Search for the cell housing the specified text and yield its [X, Y] center coordinate. 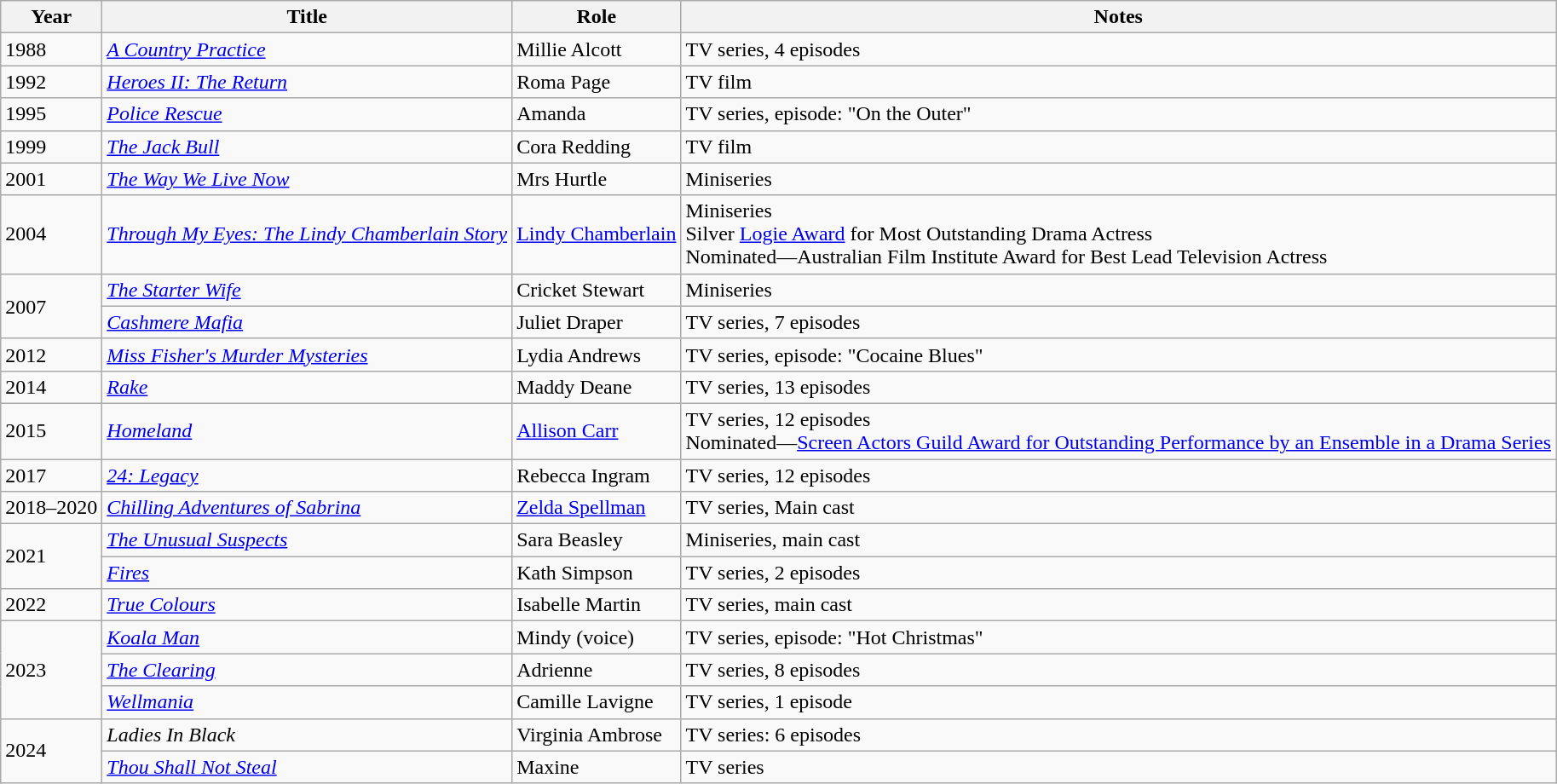
Roma Page [597, 82]
Adrienne [597, 670]
TV series, Main cast [1118, 508]
The Clearing [307, 670]
Rake [307, 387]
Cora Redding [597, 147]
The Jack Bull [307, 147]
2021 [51, 556]
2015 [51, 431]
24: Legacy [307, 475]
Lindy Chamberlain [597, 234]
Heroes II: The Return [307, 82]
Police Rescue [307, 114]
Miss Fisher's Murder Mysteries [307, 355]
Koala Man [307, 637]
Ladies In Black [307, 735]
2024 [51, 751]
The Way We Live Now [307, 179]
The Unusual Suspects [307, 540]
1999 [51, 147]
TV series, 1 episode [1118, 702]
1992 [51, 82]
Sara Beasley [597, 540]
TV series, 12 episodes [1118, 475]
Wellmania [307, 702]
True Colours [307, 605]
2014 [51, 387]
Amanda [597, 114]
The Starter Wife [307, 290]
Homeland [307, 431]
1988 [51, 49]
Thou Shall Not Steal [307, 767]
TV series, 8 episodes [1118, 670]
TV series, episode: "Cocaine Blues" [1118, 355]
TV series, 2 episodes [1118, 573]
Maxine [597, 767]
Allison Carr [597, 431]
TV series, episode: "On the Outer" [1118, 114]
TV series [1118, 767]
Miniseries, main cast [1118, 540]
2018–2020 [51, 508]
2001 [51, 179]
2023 [51, 670]
TV series, 7 episodes [1118, 322]
TV series, 13 episodes [1118, 387]
Lydia Andrews [597, 355]
Chilling Adventures of Sabrina [307, 508]
Virginia Ambrose [597, 735]
A Country Practice [307, 49]
Zelda Spellman [597, 508]
Mrs Hurtle [597, 179]
Cricket Stewart [597, 290]
Kath Simpson [597, 573]
TV series: 6 episodes [1118, 735]
TV series, main cast [1118, 605]
Title [307, 17]
Fires [307, 573]
Millie Alcott [597, 49]
Rebecca Ingram [597, 475]
Maddy Deane [597, 387]
TV series, episode: "Hot Christmas" [1118, 637]
MiniseriesSilver Logie Award for Most Outstanding Drama ActressNominated—Australian Film Institute Award for Best Lead Television Actress [1118, 234]
Isabelle Martin [597, 605]
Camille Lavigne [597, 702]
Notes [1118, 17]
2012 [51, 355]
Juliet Draper [597, 322]
Cashmere Mafia [307, 322]
TV series, 4 episodes [1118, 49]
Role [597, 17]
Year [51, 17]
2007 [51, 306]
1995 [51, 114]
Mindy (voice) [597, 637]
TV series, 12 episodes Nominated—Screen Actors Guild Award for Outstanding Performance by an Ensemble in a Drama Series [1118, 431]
2022 [51, 605]
Through My Eyes: The Lindy Chamberlain Story [307, 234]
2004 [51, 234]
2017 [51, 475]
